Pinpoint the cell where the given text exists, returning its [x, y] midpoint coordinate. 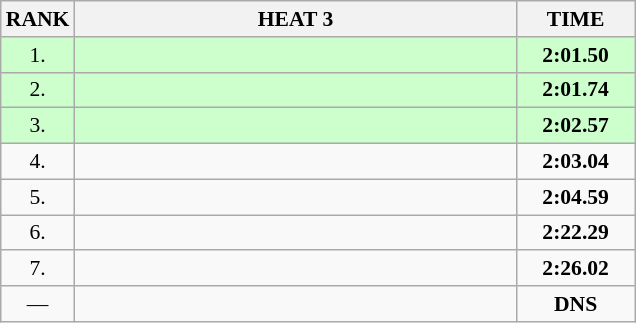
2:26.02 [576, 269]
2:04.59 [576, 197]
4. [38, 162]
RANK [38, 19]
2:01.74 [576, 90]
— [38, 304]
2. [38, 90]
2:01.50 [576, 55]
5. [38, 197]
2:02.57 [576, 126]
DNS [576, 304]
6. [38, 233]
1. [38, 55]
2:03.04 [576, 162]
3. [38, 126]
HEAT 3 [295, 19]
7. [38, 269]
2:22.29 [576, 233]
TIME [576, 19]
